Output the (x, y) coordinate of the center of the cell containing the given text.  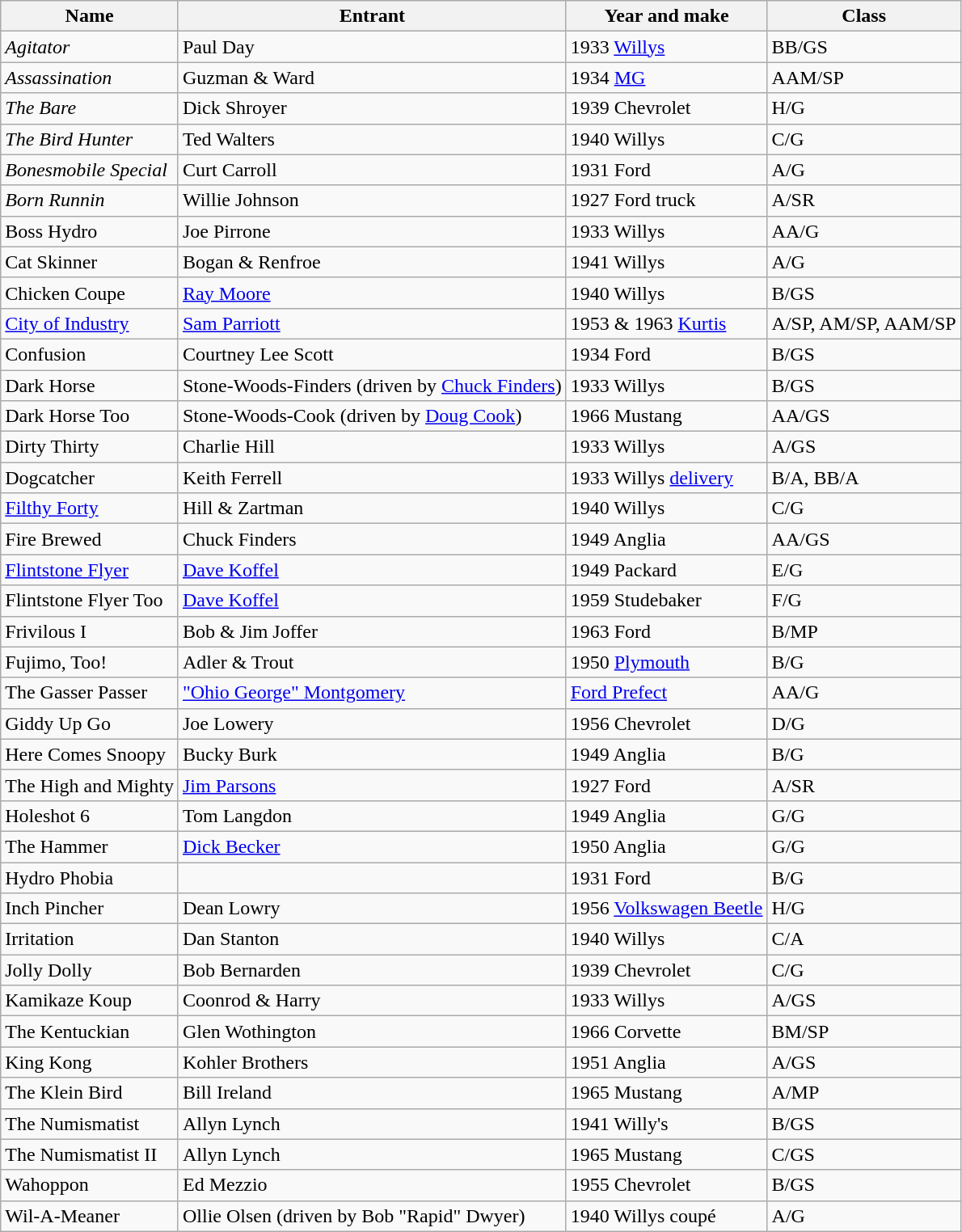
Jolly Dolly (90, 970)
A/SP, AM/SP, AAM/SP (863, 323)
The Hammer (90, 846)
1927 Ford (666, 785)
Wahoppon (90, 1185)
"Ohio George" Montgomery (372, 693)
1956 Volkswagen Beetle (666, 909)
Tom Langdon (372, 816)
Dark Horse Too (90, 416)
Assassination (90, 78)
Agitator (90, 47)
Bill Ireland (372, 1093)
Bucky Burk (372, 754)
E/G (863, 570)
Jim Parsons (372, 785)
A/MP (863, 1093)
Bob & Jim Joffer (372, 631)
Born Runnin (90, 200)
1949 Packard (666, 570)
The Bare (90, 108)
Giddy Up Go (90, 724)
Kamikaze Koup (90, 1001)
Flintstone Flyer Too (90, 601)
Confusion (90, 354)
Name (90, 16)
1941 Willy's (666, 1124)
Dark Horse (90, 386)
Guzman & Ward (372, 78)
Curt Carroll (372, 170)
Hill & Zartman (372, 508)
Sam Parriott (372, 323)
AAM/SP (863, 78)
Year and make (666, 16)
1927 Ford truck (666, 200)
1953 & 1963 Kurtis (666, 323)
Willie Johnson (372, 200)
Bogan & Renfroe (372, 262)
Glen Wothington (372, 1032)
Ted Walters (372, 139)
1966 Corvette (666, 1032)
Bob Bernarden (372, 970)
D/G (863, 724)
BB/GS (863, 47)
1956 Chevrolet (666, 724)
Dan Stanton (372, 939)
Here Comes Snoopy (90, 754)
B/A, BB/A (863, 478)
Flintstone Flyer (90, 570)
Coonrod & Harry (372, 1001)
Dogcatcher (90, 478)
1950 Plymouth (666, 662)
1955 Chevrolet (666, 1185)
Inch Pincher (90, 909)
Fire Brewed (90, 539)
The Klein Bird (90, 1093)
Filthy Forty (90, 508)
Kohler Brothers (372, 1062)
Bonesmobile Special (90, 170)
Wil-A-Meaner (90, 1216)
F/G (863, 601)
The Bird Hunter (90, 139)
Dick Shroyer (372, 108)
Dean Lowry (372, 909)
Stone-Woods-Cook (driven by Doug Cook) (372, 416)
Ed Mezzio (372, 1185)
1950 Anglia (666, 846)
C/GS (863, 1154)
Hydro Phobia (90, 877)
1933 Willys delivery (666, 478)
Holeshot 6 (90, 816)
Keith Ferrell (372, 478)
1959 Studebaker (666, 601)
Joe Lowery (372, 724)
Irritation (90, 939)
Fujimo, Too! (90, 662)
Entrant (372, 16)
Ollie Olsen (driven by Bob "Rapid" Dwyer) (372, 1216)
Adler & Trout (372, 662)
1966 Mustang (666, 416)
C/A (863, 939)
Boss Hydro (90, 231)
1940 Willys coupé (666, 1216)
Courtney Lee Scott (372, 354)
B/MP (863, 631)
Class (863, 16)
Frivilous I (90, 631)
Joe Pirrone (372, 231)
Stone-Woods-Finders (driven by Chuck Finders) (372, 386)
Charlie Hill (372, 447)
The Numismatist (90, 1124)
Chuck Finders (372, 539)
1963 Ford (666, 631)
1934 MG (666, 78)
Ray Moore (372, 293)
The High and Mighty (90, 785)
The Kentuckian (90, 1032)
King Kong (90, 1062)
1951 Anglia (666, 1062)
City of Industry (90, 323)
The Gasser Passer (90, 693)
Dirty Thirty (90, 447)
Dick Becker (372, 846)
1934 Ford (666, 354)
The Numismatist II (90, 1154)
Cat Skinner (90, 262)
1941 Willys (666, 262)
BM/SP (863, 1032)
Chicken Coupe (90, 293)
Paul Day (372, 47)
Ford Prefect (666, 693)
